Search for the cell housing the specified text and yield its [x, y] center coordinate. 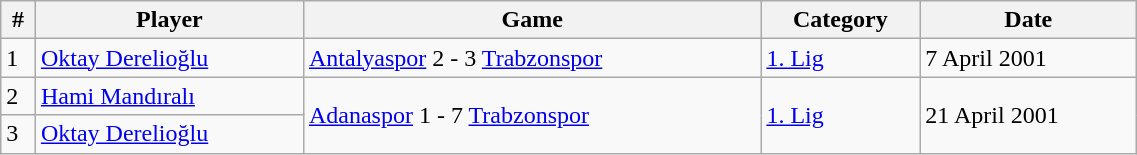
3 [18, 134]
Game [532, 20]
1 [18, 58]
21 April 2001 [1028, 115]
2 [18, 96]
Hami Mandıralı [169, 96]
Antalyaspor 2 - 3 Trabzonspor [532, 58]
7 April 2001 [1028, 58]
Adanaspor 1 - 7 Trabzonspor [532, 115]
Category [840, 20]
Player [169, 20]
# [18, 20]
Date [1028, 20]
